Return (X, Y) of the center of cell containing provided text 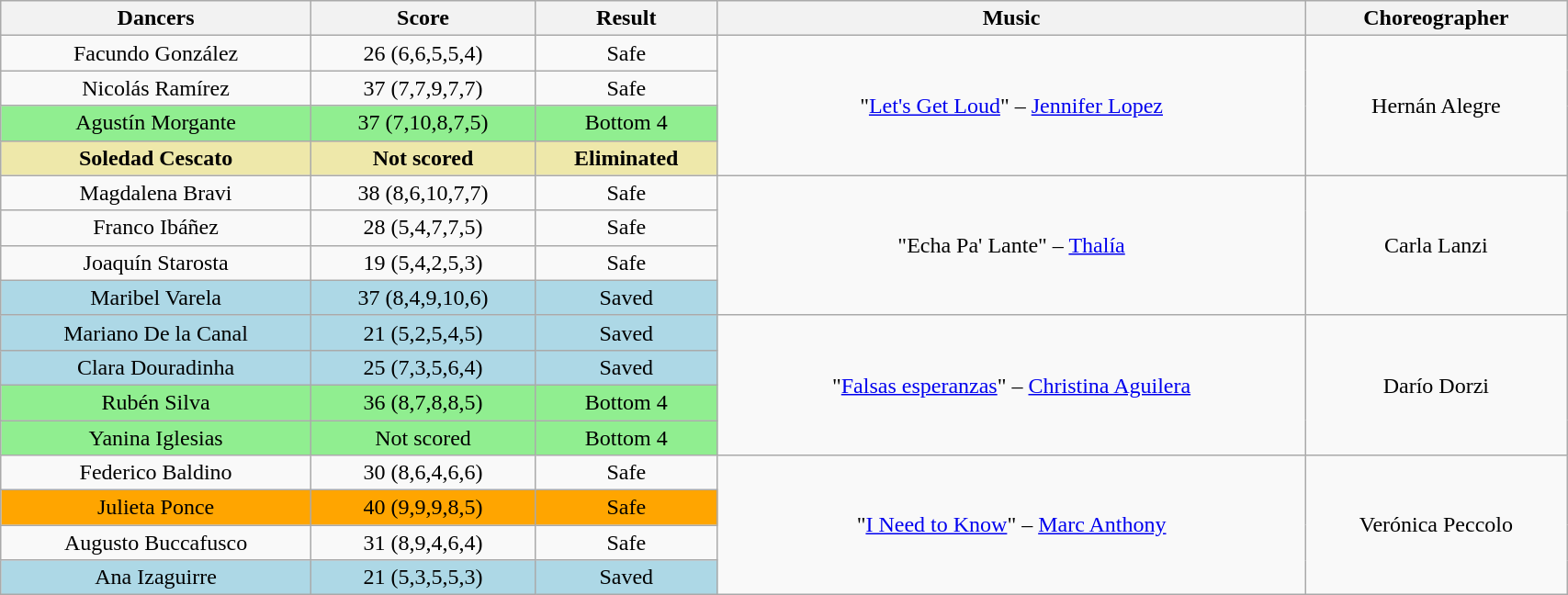
"Echa Pa' Lante" – Thalía (1011, 245)
Nicolás Ramírez (156, 88)
Hernán Alegre (1437, 106)
37 (7,10,8,7,5) (423, 123)
Augusto Buccafusco (156, 543)
Agustín Morgante (156, 123)
Yanina Iglesias (156, 438)
Result (626, 18)
Soledad Cescato (156, 158)
36 (8,7,8,8,5) (423, 402)
37 (7,7,9,7,7) (423, 88)
Clara Douradinha (156, 367)
Dancers (156, 18)
25 (7,3,5,6,4) (423, 367)
Score (423, 18)
40 (9,9,9,8,5) (423, 508)
37 (8,4,9,10,6) (423, 297)
Ana Izaguirre (156, 578)
Maribel Varela (156, 297)
Mariano De la Canal (156, 332)
Facundo González (156, 53)
Carla Lanzi (1437, 245)
Eliminated (626, 158)
Joaquín Starosta (156, 263)
31 (8,9,4,6,4) (423, 543)
26 (6,6,5,5,4) (423, 53)
Rubén Silva (156, 402)
30 (8,6,4,6,6) (423, 473)
Darío Dorzi (1437, 385)
Verónica Peccolo (1437, 525)
Music (1011, 18)
21 (5,3,5,5,3) (423, 578)
21 (5,2,5,4,5) (423, 332)
"Let's Get Loud" – Jennifer Lopez (1011, 106)
Franco Ibáñez (156, 228)
"I Need to Know" – Marc Anthony (1011, 525)
19 (5,4,2,5,3) (423, 263)
"Falsas esperanzas" – Christina Aguilera (1011, 385)
Magdalena Bravi (156, 193)
Julieta Ponce (156, 508)
Choreographer (1437, 18)
Federico Baldino (156, 473)
38 (8,6,10,7,7) (423, 193)
28 (5,4,7,7,5) (423, 228)
